Locate the cell with the specified text and output its [x, y] center coordinate. 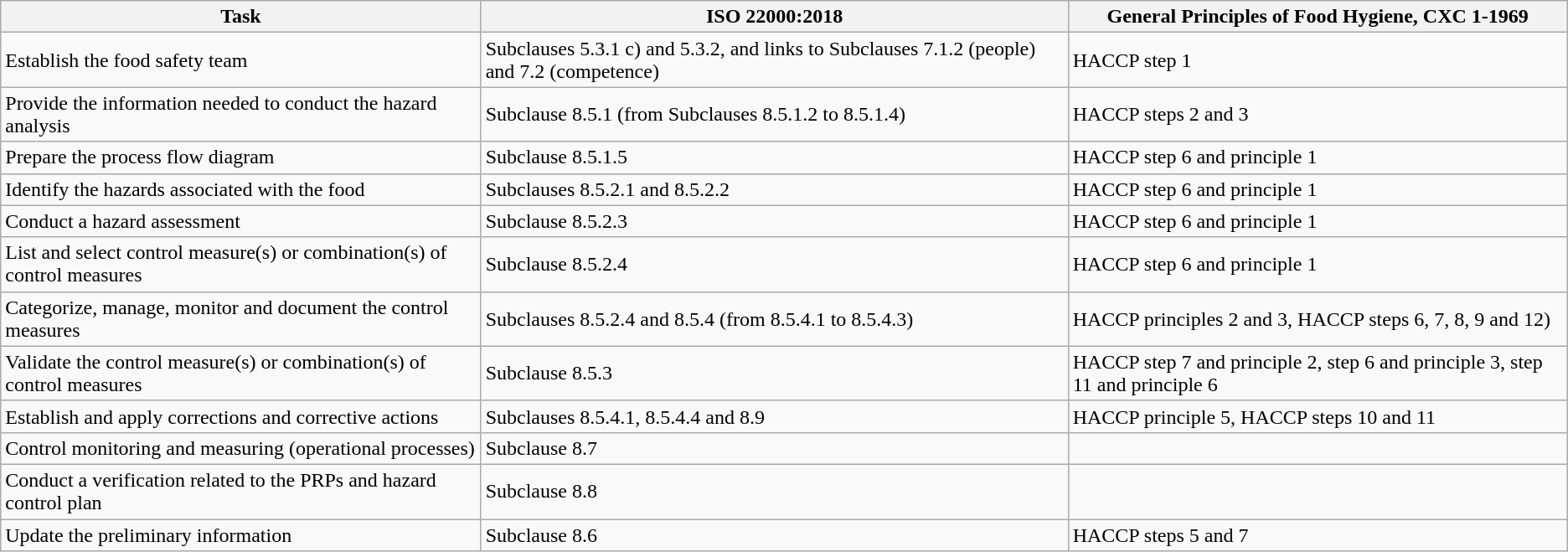
Provide the information needed to conduct the hazard analysis [241, 114]
Establish the food safety team [241, 60]
General Principles of Food Hygiene, CXC 1-1969 [1318, 17]
Subclause 8.5.2.3 [774, 221]
Control monitoring and measuring (operational processes) [241, 448]
HACCP steps 5 and 7 [1318, 535]
Identify the hazards associated with the food [241, 189]
Validate the control measure(s) or combination(s) of control measures [241, 374]
Update the preliminary information [241, 535]
HACCP principle 5, HACCP steps 10 and 11 [1318, 416]
Subclauses 8.5.4.1, 8.5.4.4 and 8.9 [774, 416]
Conduct a verification related to the PRPs and hazard control plan [241, 491]
List and select control measure(s) or combination(s) of control measures [241, 265]
Subclause 8.6 [774, 535]
HACCP principles 2 and 3, HACCP steps 6, 7, 8, 9 and 12) [1318, 318]
HACCP step 7 and principle 2, step 6 and principle 3, step 11 and principle 6 [1318, 374]
Subclause 8.5.3 [774, 374]
Subclauses 8.5.2.4 and 8.5.4 (from 8.5.4.1 to 8.5.4.3) [774, 318]
Conduct a hazard assessment [241, 221]
Categorize, manage, monitor and document the control measures [241, 318]
Subclause 8.5.1.5 [774, 157]
Task [241, 17]
Subclauses 8.5.2.1 and 8.5.2.2 [774, 189]
Subclause 8.7 [774, 448]
ISO 22000:2018 [774, 17]
Subclause 8.5.2.4 [774, 265]
HACCP steps 2 and 3 [1318, 114]
Establish and apply corrections and corrective actions [241, 416]
Prepare the process flow diagram [241, 157]
Subclause 8.8 [774, 491]
HACCP step 1 [1318, 60]
Subclauses 5.3.1 c) and 5.3.2, and links to Subclauses 7.1.2 (people) and 7.2 (competence) [774, 60]
Subclause 8.5.1 (from Subclauses 8.5.1.2 to 8.5.1.4) [774, 114]
